Locate the cell with the specified text and output its (X, Y) center coordinate. 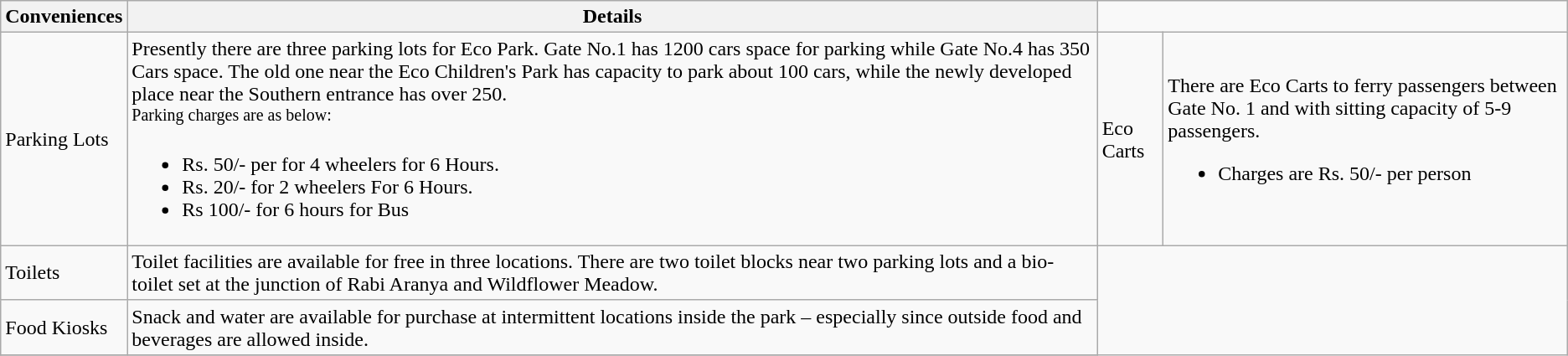
Parking Lots (64, 139)
Eco Carts (1131, 139)
Food Kiosks (64, 327)
Details (612, 17)
Toilets (64, 273)
There are Eco Carts to ferry passengers between Gate No. 1 and with sitting capacity of 5-9 passengers.Charges are Rs. 50/- per person (1365, 139)
Conveniences (64, 17)
